Capture the cell that displays the provided text and extract its [x, y] central coordinate. 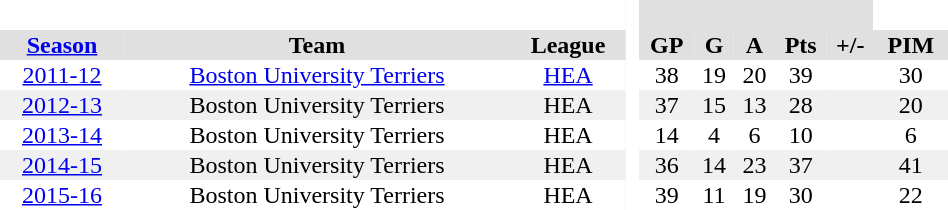
28 [801, 105]
15 [714, 105]
A [754, 45]
22 [911, 195]
11 [714, 195]
League [568, 45]
+/- [850, 45]
2011-12 [62, 75]
23 [754, 165]
Pts [801, 45]
36 [667, 165]
G [714, 45]
2015-16 [62, 195]
38 [667, 75]
Season [62, 45]
Team [317, 45]
4 [714, 135]
13 [754, 105]
10 [801, 135]
GP [667, 45]
2014-15 [62, 165]
PIM [911, 45]
2013-14 [62, 135]
2012-13 [62, 105]
41 [911, 165]
